Output the (X, Y) coordinate of the center of the cell containing the given text.  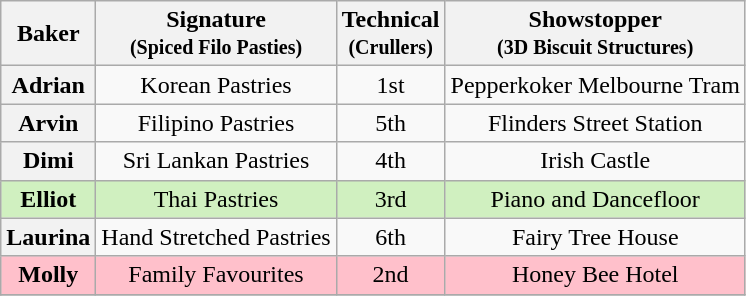
Filipino Pastries (216, 123)
Sri Lankan Pastries (216, 161)
6th (390, 237)
Showstopper(3D Biscuit Structures) (595, 34)
Technical(Crullers) (390, 34)
Baker (48, 34)
Elliot (48, 199)
Pepperkoker Melbourne Tram (595, 85)
4th (390, 161)
2nd (390, 275)
3rd (390, 199)
1st (390, 85)
5th (390, 123)
Adrian (48, 85)
Hand Stretched Pastries (216, 237)
Honey Bee Hotel (595, 275)
Korean Pastries (216, 85)
Laurina (48, 237)
Flinders Street Station (595, 123)
Family Favourites (216, 275)
Thai Pastries (216, 199)
Piano and Dancefloor (595, 199)
Dimi (48, 161)
Irish Castle (595, 161)
Arvin (48, 123)
Signature(Spiced Filo Pasties) (216, 34)
Molly (48, 275)
Fairy Tree House (595, 237)
